Scan for the cell matching the given text and deliver its (X, Y) coordinate at center. 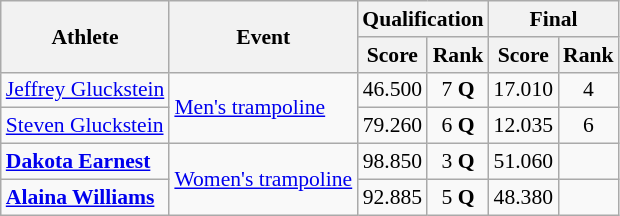
Steven Gluckstein (86, 126)
Jeffrey Gluckstein (86, 90)
51.060 (524, 162)
Qualification (422, 19)
79.260 (392, 126)
Event (263, 36)
5 Q (458, 197)
17.010 (524, 90)
6 (588, 126)
3 Q (458, 162)
6 Q (458, 126)
Dakota Earnest (86, 162)
Athlete (86, 36)
46.500 (392, 90)
7 Q (458, 90)
Alaina Williams (86, 197)
Men's trampoline (263, 108)
12.035 (524, 126)
48.380 (524, 197)
Women's trampoline (263, 180)
4 (588, 90)
Final (554, 19)
98.850 (392, 162)
92.885 (392, 197)
